Return the [X, Y] coordinate for the center point of the cell that contains the specified text.  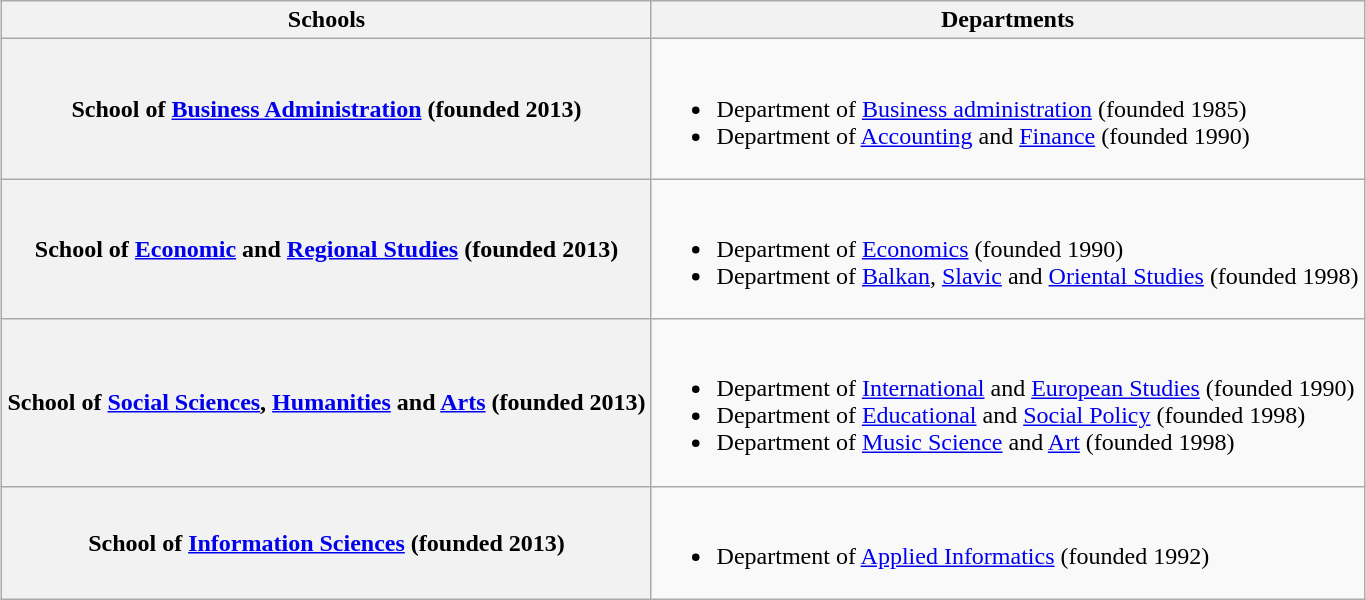
Department of Economics (founded 1990)Department of Balkan, Slavic and Oriental Studies (founded 1998) [1008, 249]
School of Economic and Regional Studies (founded 2013) [326, 249]
Schools [326, 20]
Department of Applied Informatics (founded 1992) [1008, 542]
Department of Business administration (founded 1985)Department of Accounting and Finance (founded 1990) [1008, 109]
School of Social Sciences, Humanities and Arts (founded 2013) [326, 402]
School of Business Administration (founded 2013) [326, 109]
Departments [1008, 20]
School of Information Sciences (founded 2013) [326, 542]
